Locate the cell with the specified text and output its (X, Y) center coordinate. 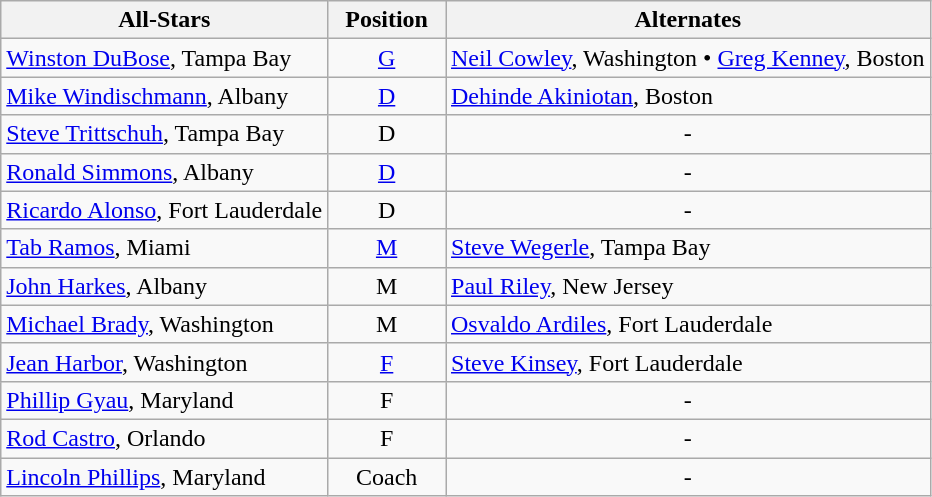
Ricardo Alonso, Fort Lauderdale (164, 210)
Dehinde Akiniotan, Boston (688, 96)
Phillip Gyau, Maryland (164, 400)
Michael Brady, Washington (164, 324)
Rod Castro, Orlando (164, 438)
Tab Ramos, Miami (164, 248)
Steve Wegerle, Tampa Bay (688, 248)
John Harkes, Albany (164, 286)
Coach (387, 477)
Steve Kinsey, Fort Lauderdale (688, 362)
All-Stars (164, 20)
Neil Cowley, Washington • Greg Kenney, Boston (688, 58)
Steve Trittschuh, Tampa Bay (164, 134)
Paul Riley, New Jersey (688, 286)
Jean Harbor, Washington (164, 362)
Alternates (688, 20)
Lincoln Phillips, Maryland (164, 477)
G (387, 58)
Ronald Simmons, Albany (164, 172)
Mike Windischmann, Albany (164, 96)
Osvaldo Ardiles, Fort Lauderdale (688, 324)
Position (387, 20)
Winston DuBose, Tampa Bay (164, 58)
